Scan for the cell matching the given text and deliver its [X, Y] coordinate at center. 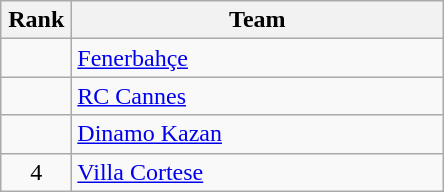
4 [36, 172]
RC Cannes [258, 96]
Rank [36, 20]
Team [258, 20]
Villa Cortese [258, 172]
Fenerbahçe [258, 58]
Dinamo Kazan [258, 134]
